Find where the given text appears and provide that cell's center as (x, y) coordinate. 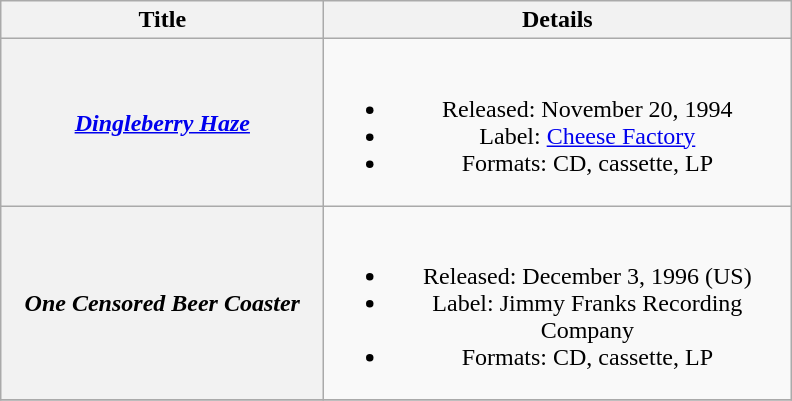
Dingleberry Haze (162, 122)
Released: December 3, 1996 (US)Label: Jimmy Franks Recording CompanyFormats: CD, cassette, LP (558, 303)
One Censored Beer Coaster (162, 303)
Details (558, 20)
Title (162, 20)
Released: November 20, 1994Label: Cheese FactoryFormats: CD, cassette, LP (558, 122)
